Provide the (X, Y) coordinate of the cell's center where the given text is located.  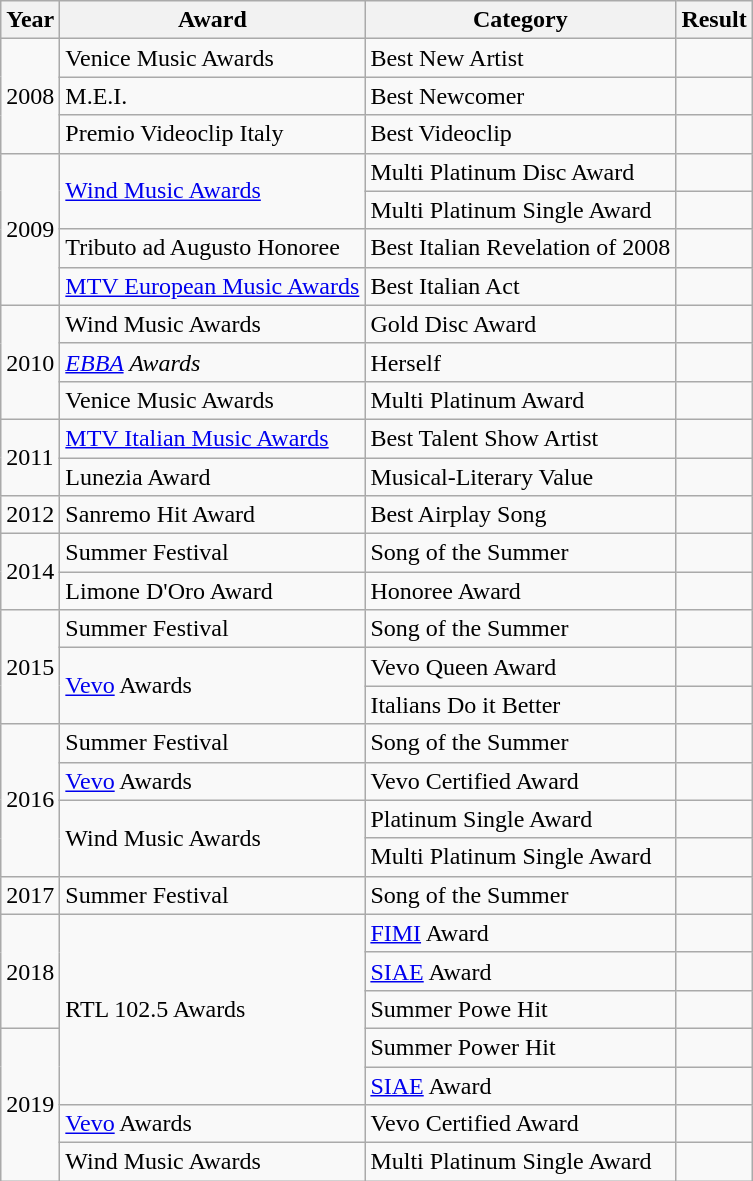
Best New Artist (520, 58)
RTL 102.5 Awards (212, 1009)
Category (520, 20)
Herself (520, 362)
2015 (30, 667)
Vevo Queen Award (520, 667)
2012 (30, 515)
2009 (30, 229)
Best Italian Revelation of 2008 (520, 248)
Best Talent Show Artist (520, 438)
Gold Disc Award (520, 324)
Tributo ad Augusto Honoree (212, 248)
2011 (30, 457)
Result (714, 20)
2017 (30, 895)
2010 (30, 362)
2019 (30, 1104)
2016 (30, 800)
M.E.I. (212, 96)
Multi Platinum Disc Award (520, 172)
Musical-Literary Value (520, 477)
Platinum Single Award (520, 819)
Best Italian Act (520, 286)
Best Newcomer (520, 96)
MTV Italian Music Awards (212, 438)
Italians Do it Better (520, 705)
2018 (30, 971)
Multi Platinum Award (520, 400)
Lunezia Award (212, 477)
MTV European Music Awards (212, 286)
Summer Power Hit (520, 1047)
Award (212, 20)
Summer Powe Hit (520, 1009)
Premio Videoclip Italy (212, 134)
2008 (30, 96)
Honoree Award (520, 591)
Year (30, 20)
Limone D'Oro Award (212, 591)
Best Airplay Song (520, 515)
Best Videoclip (520, 134)
EBBA Awards (212, 362)
Sanremo Hit Award (212, 515)
FIMI Award (520, 933)
2014 (30, 572)
